Provide the [x, y] coordinate of the cell's center where the given text is located.  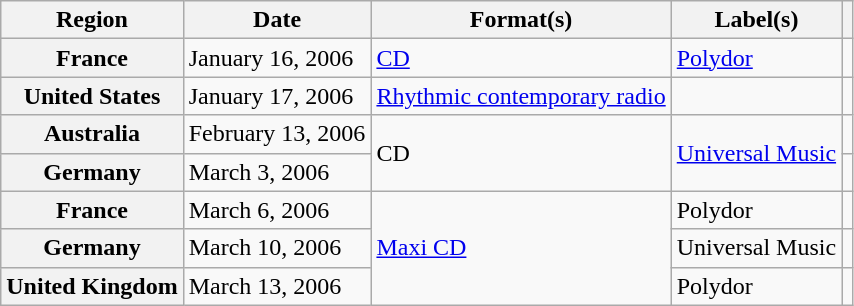
Format(s) [521, 20]
United Kingdom [92, 286]
Region [92, 20]
March 13, 2006 [277, 286]
Maxi CD [521, 248]
Label(s) [756, 20]
Rhythmic contemporary radio [521, 96]
March 6, 2006 [277, 210]
March 10, 2006 [277, 248]
January 17, 2006 [277, 96]
February 13, 2006 [277, 134]
Date [277, 20]
Australia [92, 134]
United States [92, 96]
January 16, 2006 [277, 58]
March 3, 2006 [277, 172]
